Search for the cell housing the specified text and yield its [X, Y] center coordinate. 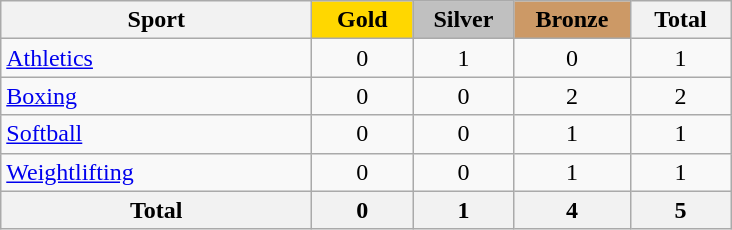
Weightlifting [156, 172]
Boxing [156, 96]
Athletics [156, 58]
Silver [464, 20]
4 [572, 210]
Softball [156, 134]
Gold [362, 20]
5 [680, 210]
Sport [156, 20]
Bronze [572, 20]
